Identify which cell holds the provided text, then report its (X, Y) central coordinate. 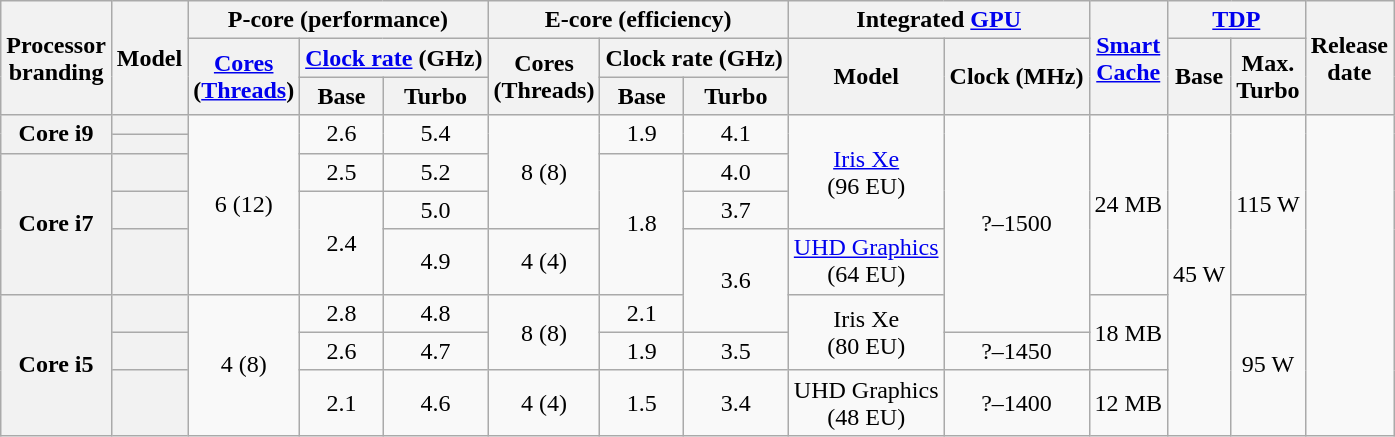
6 (12) (244, 204)
Integrated GPU (938, 20)
4.9 (436, 262)
2.8 (342, 313)
Releasedate (1349, 58)
1.8 (642, 224)
3.5 (736, 351)
18 MB (1128, 332)
Processorbranding (56, 58)
1.5 (642, 402)
4.1 (736, 134)
115 W (1268, 204)
Core i7 (56, 224)
E-core (efficiency) (638, 20)
5.2 (436, 172)
?–1500 (1016, 224)
24 MB (1128, 204)
12 MB (1128, 402)
SmartCache (1128, 58)
TDP (1236, 20)
P-core (performance) (338, 20)
3.6 (736, 280)
Max.Turbo (1268, 77)
Core i5 (56, 364)
95 W (1268, 364)
2.4 (342, 242)
?–1400 (1016, 402)
Iris Xe(96 EU) (866, 172)
45 W (1198, 275)
4.7 (436, 351)
2.5 (342, 172)
Core i9 (56, 134)
5.0 (436, 210)
4.8 (436, 313)
Clock (MHz) (1016, 77)
?–1450 (1016, 351)
4 (8) (244, 364)
4.0 (736, 172)
UHD Graphics(64 EU) (866, 262)
3.7 (736, 210)
4.6 (436, 402)
Iris Xe(80 EU) (866, 332)
5.4 (436, 134)
3.4 (736, 402)
UHD Graphics(48 EU) (866, 402)
